Pinpoint the cell where the given text exists, returning its (X, Y) midpoint coordinate. 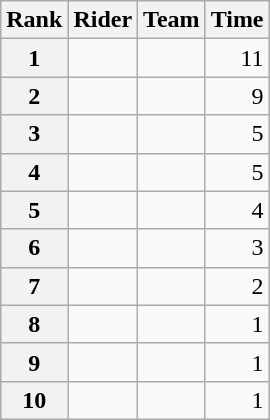
8 (34, 324)
Time (237, 20)
Rank (34, 20)
10 (34, 400)
Team (172, 20)
Rider (103, 20)
11 (237, 58)
6 (34, 248)
7 (34, 286)
